Search for the cell housing the specified text and yield its [X, Y] center coordinate. 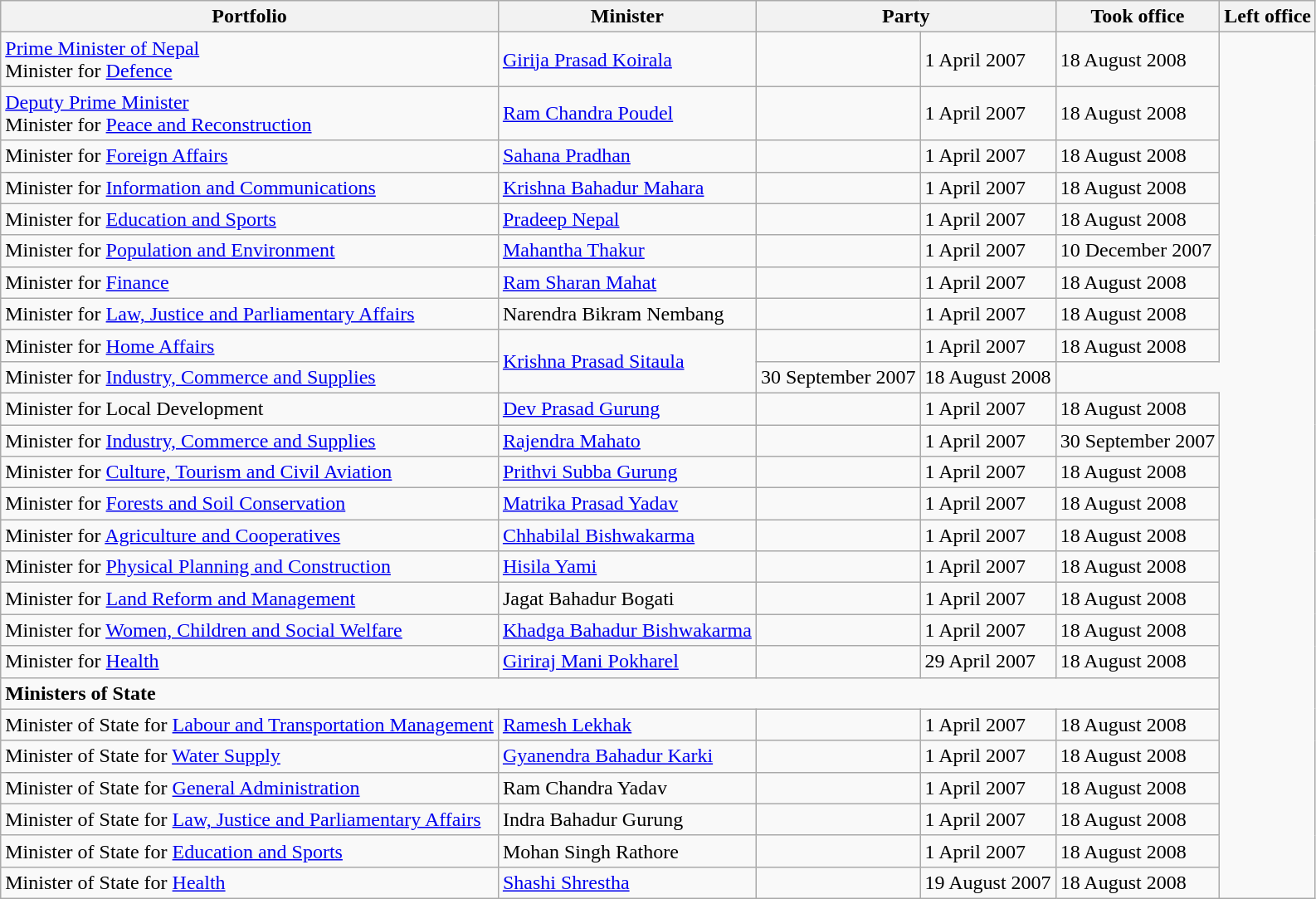
Gyanendra Bahadur Karki [627, 756]
Minister for Population and Environment [250, 251]
Minister for Information and Communications [250, 188]
Khadga Bahadur Bishwakarma [627, 630]
Minister for Forests and Soil Conservation [250, 504]
Ram Chandra Poudel [627, 113]
29 April 2007 [987, 662]
10 December 2007 [1138, 251]
Krishna Bahadur Mahara [627, 188]
Took office [1138, 17]
Indra Bahadur Gurung [627, 819]
Hisila Yami [627, 567]
Krishna Prasad Sitaula [627, 361]
Minister of State for Health [250, 882]
Minister for Women, Children and Social Welfare [250, 630]
Narendra Bikram Nembang [627, 314]
Jagat Bahadur Bogati [627, 599]
Deputy Prime MinisterMinister for Peace and Reconstruction [250, 113]
Ramesh Lekhak [627, 725]
Party [906, 17]
Ram Sharan Mahat [627, 282]
Minister for Agriculture and Cooperatives [250, 535]
Minister for Foreign Affairs [250, 156]
Girija Prasad Koirala [627, 60]
Sahana Pradhan [627, 156]
Minister for Culture, Tourism and Civil Aviation [250, 472]
Minister for Law, Justice and Parliamentary Affairs [250, 314]
Portfolio [250, 17]
Ram Chandra Yadav [627, 788]
Minister [627, 17]
Minister for Physical Planning and Construction [250, 567]
Shashi Shrestha [627, 882]
Minister for Land Reform and Management [250, 599]
Mohan Singh Rathore [627, 851]
Minister of State for Water Supply [250, 756]
Prime Minister of NepalMinister for Defence [250, 60]
Matrika Prasad Yadav [627, 504]
Mahantha Thakur [627, 251]
Pradeep Nepal [627, 219]
Rajendra Mahato [627, 441]
Minister of State for Labour and Transportation Management [250, 725]
Left office [1268, 17]
Giriraj Mani Pokharel [627, 662]
Minister of State for Law, Justice and Parliamentary Affairs [250, 819]
Chhabilal Bishwakarma [627, 535]
Minister for Health [250, 662]
Minister for Home Affairs [250, 345]
Prithvi Subba Gurung [627, 472]
Minister for Local Development [250, 408]
Minister for Finance [250, 282]
Minister of State for Education and Sports [250, 851]
Minister of State for General Administration [250, 788]
Ministers of State [611, 693]
Minister for Education and Sports [250, 219]
Dev Prasad Gurung [627, 408]
19 August 2007 [987, 882]
